For the text-containing cell, return its midpoint in (X, Y) coordinate format. 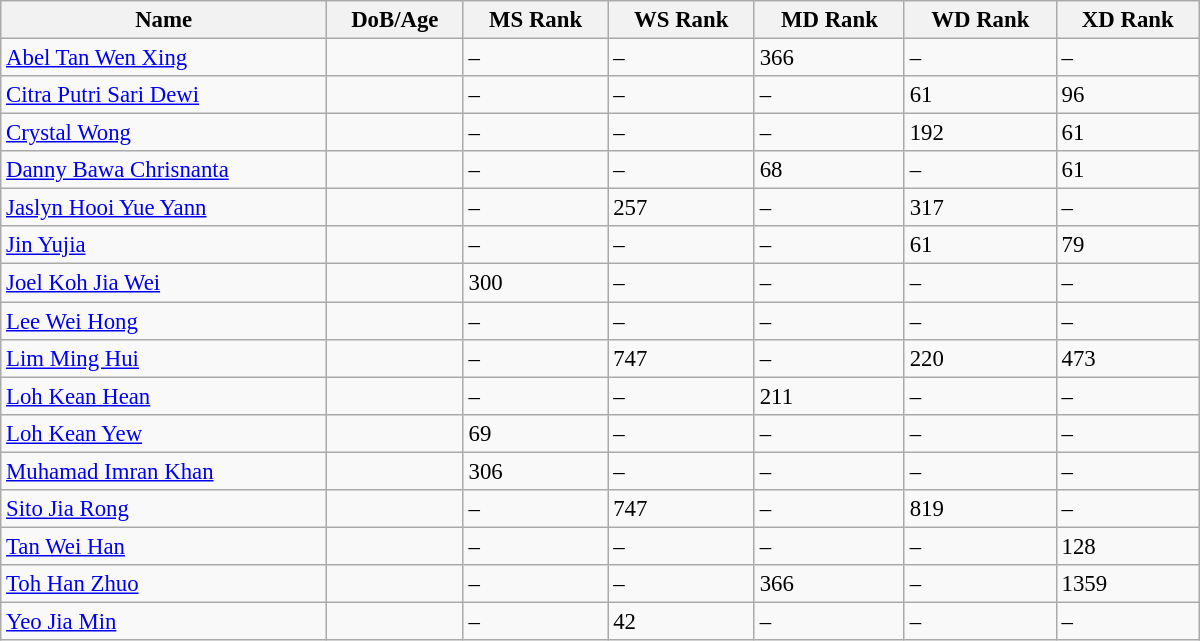
192 (980, 133)
DoB/Age (394, 20)
128 (1128, 546)
WS Rank (681, 20)
300 (536, 283)
68 (829, 170)
69 (536, 433)
Loh Kean Yew (164, 433)
819 (980, 509)
Muhamad Imran Khan (164, 471)
MD Rank (829, 20)
Name (164, 20)
Yeo Jia Min (164, 621)
WD Rank (980, 20)
473 (1128, 358)
XD Rank (1128, 20)
1359 (1128, 584)
306 (536, 471)
Citra Putri Sari Dewi (164, 95)
Toh Han Zhuo (164, 584)
Crystal Wong (164, 133)
Joel Koh Jia Wei (164, 283)
220 (980, 358)
317 (980, 208)
Sito Jia Rong (164, 509)
Jaslyn Hooi Yue Yann (164, 208)
Jin Yujia (164, 245)
257 (681, 208)
Abel Tan Wen Xing (164, 58)
Danny Bawa Chrisnanta (164, 170)
MS Rank (536, 20)
42 (681, 621)
211 (829, 396)
Loh Kean Hean (164, 396)
96 (1128, 95)
Lim Ming Hui (164, 358)
79 (1128, 245)
Tan Wei Han (164, 546)
Lee Wei Hong (164, 321)
